Scan for the cell matching the given text and deliver its [X, Y] coordinate at center. 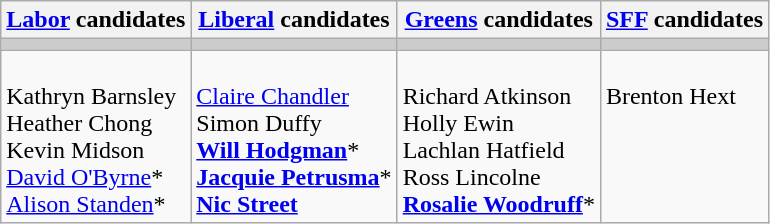
Greens candidates [498, 20]
Claire Chandler Simon Duffy Will Hodgman* Jacquie Petrusma* Nic Street [294, 136]
Richard Atkinson Holly Ewin Lachlan Hatfield Ross Lincolne Rosalie Woodruff* [498, 136]
Kathryn Barnsley Heather Chong Kevin Midson David O'Byrne* Alison Standen* [96, 136]
Brenton Hext [684, 136]
Liberal candidates [294, 20]
Labor candidates [96, 20]
SFF candidates [684, 20]
